Return the (X, Y) coordinate for the center point of the cell that contains the specified text.  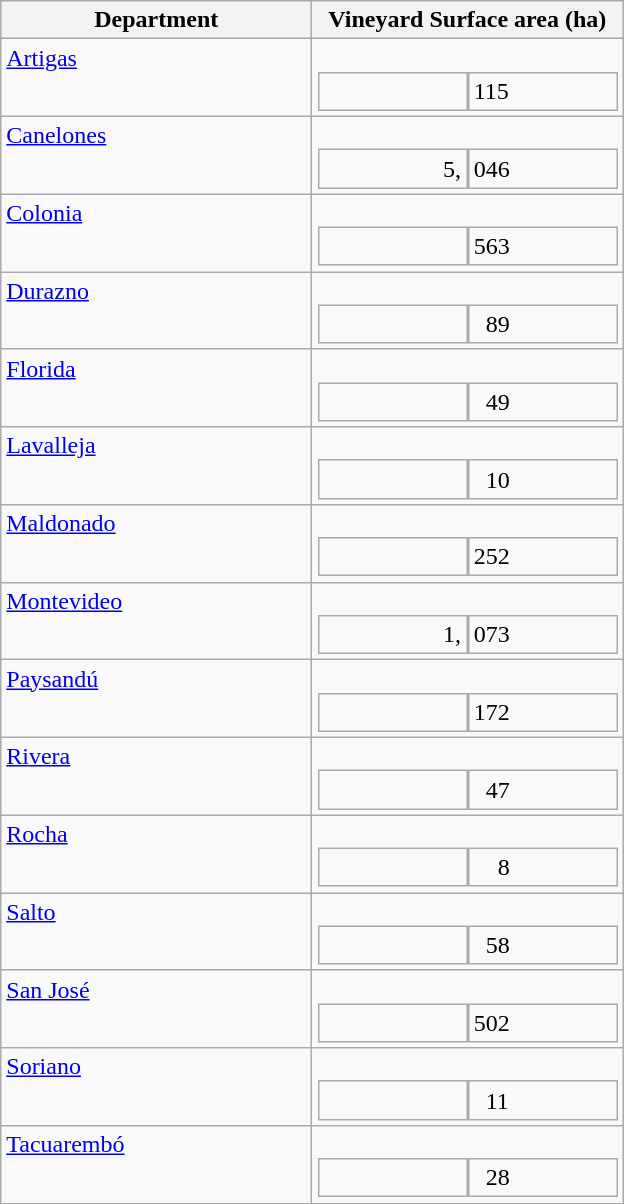
1, (392, 635)
Maldonado (156, 544)
Canelones (156, 155)
Rocha (156, 854)
Department (156, 20)
5, 046 (468, 155)
Florida (156, 388)
073 (542, 635)
Salto (156, 932)
Montevideo (156, 621)
Paysandú (156, 699)
Vineyard Surface area (ha) (468, 20)
1, 073 (468, 621)
5, (392, 169)
Durazno (156, 311)
Tacuarembó (156, 1165)
Soriano (156, 1087)
Lavalleja (156, 466)
San José (156, 1009)
Artigas (156, 78)
Colonia (156, 233)
046 (542, 169)
Rivera (156, 776)
